Provide the (X, Y) coordinate of the cell's center where the given text is located.  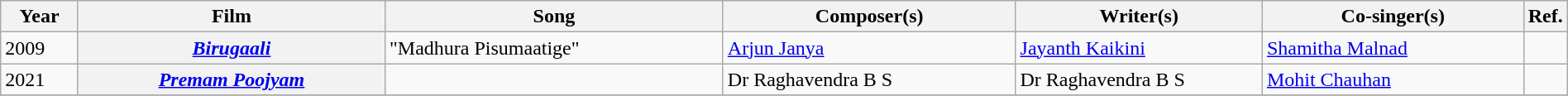
Song (554, 17)
Birugaali (232, 48)
Year (40, 17)
Ref. (1545, 17)
Film (232, 17)
2021 (40, 79)
Co-singer(s) (1393, 17)
Jayanth Kaikini (1139, 48)
Arjun Janya (869, 48)
Writer(s) (1139, 17)
Shamitha Malnad (1393, 48)
2009 (40, 48)
Premam Poojyam (232, 79)
Mohit Chauhan (1393, 79)
Composer(s) (869, 17)
"Madhura Pisumaatige" (554, 48)
